From the cell containing the given text, extract its center point as (X, Y) coordinate. 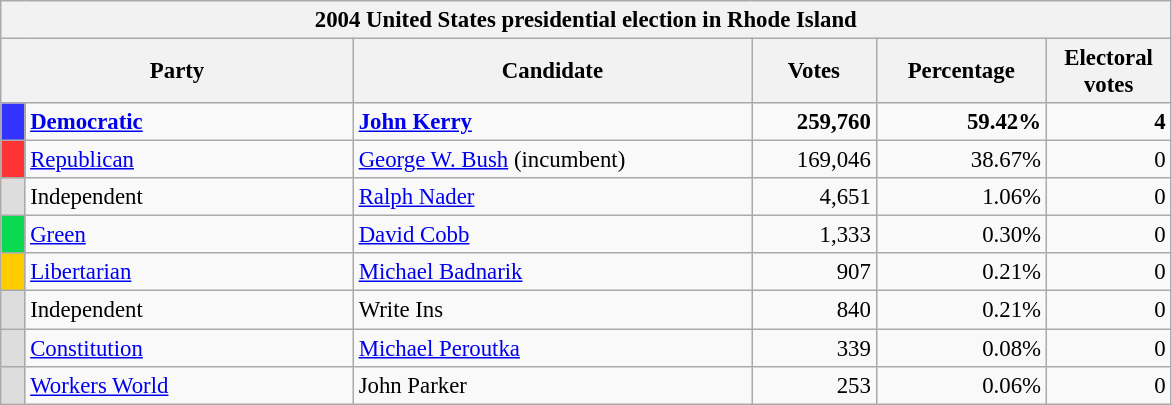
259,760 (814, 122)
1.06% (961, 197)
907 (814, 273)
840 (814, 310)
1,333 (814, 235)
Michael Badnarik (552, 273)
John Kerry (552, 122)
John Parker (552, 385)
Democratic (189, 122)
Percentage (961, 72)
Michael Peroutka (552, 348)
George W. Bush (incumbent) (552, 160)
38.67% (961, 160)
0.06% (961, 385)
4 (1108, 122)
Libertarian (189, 273)
Party (178, 72)
Republican (189, 160)
Candidate (552, 72)
4,651 (814, 197)
59.42% (961, 122)
0.30% (961, 235)
0.08% (961, 348)
339 (814, 348)
253 (814, 385)
Workers World (189, 385)
Ralph Nader (552, 197)
Green (189, 235)
Votes (814, 72)
2004 United States presidential election in Rhode Island (586, 20)
David Cobb (552, 235)
169,046 (814, 160)
Constitution (189, 348)
Write Ins (552, 310)
Electoral votes (1108, 72)
